Identify which cell holds the provided text, then report its (X, Y) central coordinate. 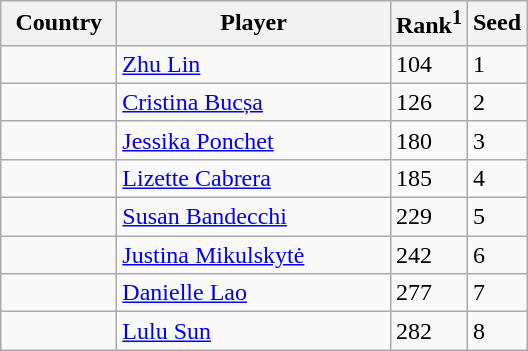
Cristina Bucșa (254, 102)
2 (496, 102)
1 (496, 64)
104 (428, 64)
185 (428, 178)
180 (428, 140)
6 (496, 255)
Rank1 (428, 24)
3 (496, 140)
Justina Mikulskytė (254, 255)
Country (59, 24)
Seed (496, 24)
7 (496, 293)
Zhu Lin (254, 64)
Lizette Cabrera (254, 178)
Danielle Lao (254, 293)
Lulu Sun (254, 331)
8 (496, 331)
5 (496, 217)
Jessika Ponchet (254, 140)
242 (428, 255)
229 (428, 217)
277 (428, 293)
Susan Bandecchi (254, 217)
282 (428, 331)
Player (254, 24)
126 (428, 102)
4 (496, 178)
